Determine the [x, y] coordinate at the center of the cell enclosing the given text.  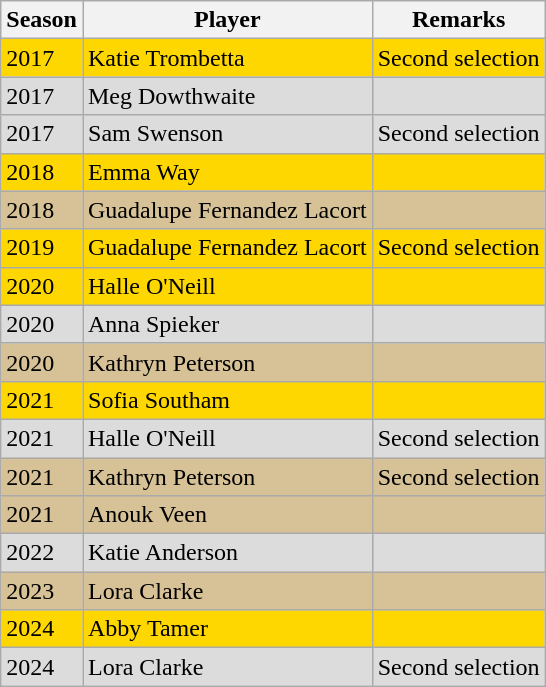
Anouk Veen [227, 515]
Season [42, 20]
Anna Spieker [227, 324]
2023 [42, 591]
Emma Way [227, 172]
Meg Dowthwaite [227, 96]
Sofia Southam [227, 400]
Abby Tamer [227, 629]
Remarks [458, 20]
Katie Anderson [227, 553]
Player [227, 20]
2022 [42, 553]
2019 [42, 248]
Sam Swenson [227, 134]
Katie Trombetta [227, 58]
